From the cell containing the given text, extract its center point as [X, Y] coordinate. 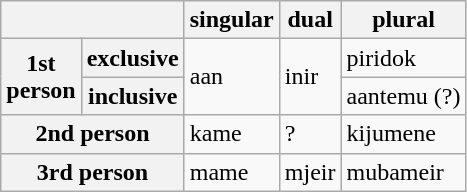
dual [310, 20]
kijumene [404, 134]
mubameir [404, 172]
1stperson [41, 77]
aan [232, 77]
3rd person [92, 172]
plural [404, 20]
aantemu (?) [404, 96]
? [310, 134]
inclusive [132, 96]
2nd person [92, 134]
kame [232, 134]
singular [232, 20]
piridok [404, 58]
mame [232, 172]
exclusive [132, 58]
inir [310, 77]
mjeir [310, 172]
